Pinpoint the cell where the given text exists, returning its [x, y] midpoint coordinate. 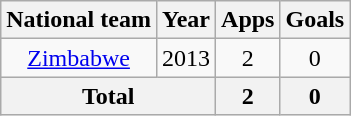
Year [186, 20]
Zimbabwe [79, 58]
National team [79, 20]
2013 [186, 58]
Apps [248, 20]
Goals [315, 20]
Total [108, 96]
